Capture the cell that displays the provided text and extract its (X, Y) central coordinate. 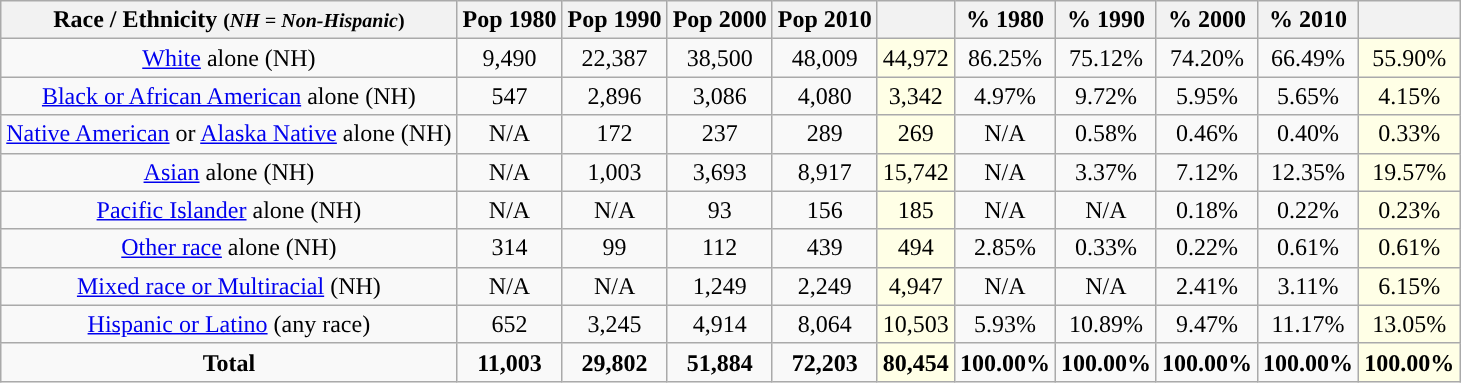
0.23% (1410, 210)
10.89% (1106, 324)
86.25% (1004, 58)
51,884 (720, 362)
0.58% (1106, 134)
29,802 (614, 362)
172 (614, 134)
3,245 (614, 324)
1,249 (720, 286)
48,009 (824, 58)
75.12% (1106, 58)
2,896 (614, 96)
2.85% (1004, 248)
66.49% (1308, 58)
3,086 (720, 96)
Pop 2010 (824, 20)
3,342 (916, 96)
Black or African American alone (NH) (229, 96)
10,503 (916, 324)
15,742 (916, 172)
5.93% (1004, 324)
55.90% (1410, 58)
74.20% (1206, 58)
% 2010 (1308, 20)
% 2000 (1206, 20)
4,947 (916, 286)
9,490 (510, 58)
5.65% (1308, 96)
9.72% (1106, 96)
Race / Ethnicity (NH = Non-Hispanic) (229, 20)
3,693 (720, 172)
4,914 (720, 324)
494 (916, 248)
White alone (NH) (229, 58)
156 (824, 210)
Asian alone (NH) (229, 172)
80,454 (916, 362)
7.12% (1206, 172)
93 (720, 210)
0.46% (1206, 134)
Total (229, 362)
6.15% (1410, 286)
% 1980 (1004, 20)
12.35% (1308, 172)
11,003 (510, 362)
Pop 1990 (614, 20)
Pop 1980 (510, 20)
38,500 (720, 58)
99 (614, 248)
Mixed race or Multiracial (NH) (229, 286)
8,064 (824, 324)
Other race alone (NH) (229, 248)
72,203 (824, 362)
2.41% (1206, 286)
% 1990 (1106, 20)
1,003 (614, 172)
13.05% (1410, 324)
44,972 (916, 58)
Native American or Alaska Native alone (NH) (229, 134)
11.17% (1308, 324)
4,080 (824, 96)
269 (916, 134)
0.40% (1308, 134)
439 (824, 248)
Pacific Islander alone (NH) (229, 210)
5.95% (1206, 96)
547 (510, 96)
9.47% (1206, 324)
289 (824, 134)
8,917 (824, 172)
2,249 (824, 286)
314 (510, 248)
19.57% (1410, 172)
Pop 2000 (720, 20)
Hispanic or Latino (any race) (229, 324)
4.97% (1004, 96)
3.11% (1308, 286)
22,387 (614, 58)
4.15% (1410, 96)
185 (916, 210)
112 (720, 248)
237 (720, 134)
0.18% (1206, 210)
3.37% (1106, 172)
652 (510, 324)
